Pinpoint the cell where the given text exists, returning its [X, Y] midpoint coordinate. 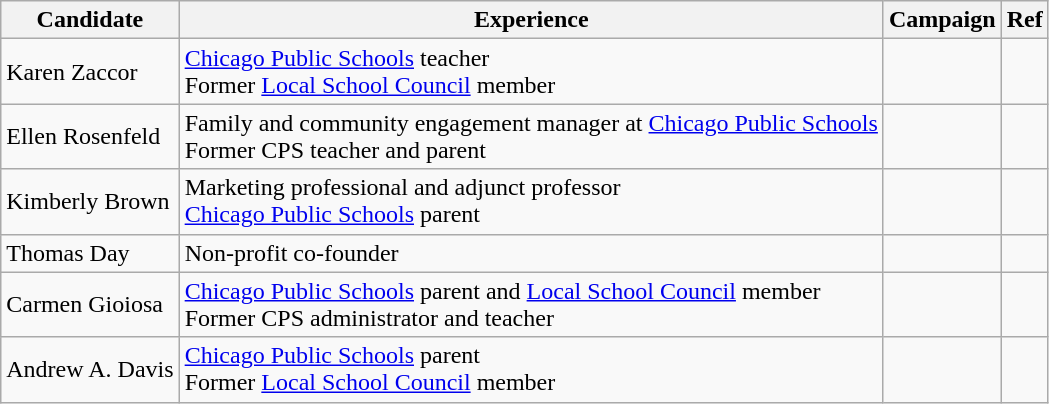
Karen Zaccor [90, 72]
Marketing professional and adjunct professorChicago Public Schools parent [531, 202]
Non-profit co-founder [531, 253]
Ref [1024, 20]
Chicago Public Schools parentFormer Local School Council member [531, 370]
Experience [531, 20]
Ellen Rosenfeld [90, 136]
Chicago Public Schools teacherFormer Local School Council member [531, 72]
Kimberly Brown [90, 202]
Thomas Day [90, 253]
Chicago Public Schools parent and Local School Council memberFormer CPS administrator and teacher [531, 304]
Campaign [942, 20]
Andrew A. Davis [90, 370]
Carmen Gioiosa [90, 304]
Family and community engagement manager at Chicago Public SchoolsFormer CPS teacher and parent [531, 136]
Candidate [90, 20]
